Find where the given text appears and provide that cell's center as (x, y) coordinate. 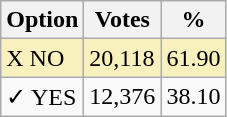
12,376 (122, 97)
% (194, 20)
38.10 (194, 97)
20,118 (122, 58)
Votes (122, 20)
X NO (42, 58)
✓ YES (42, 97)
Option (42, 20)
61.90 (194, 58)
